Search for the cell housing the specified text and yield its (x, y) center coordinate. 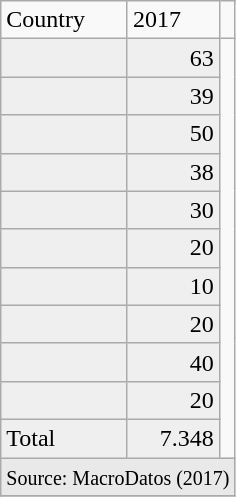
40 (173, 362)
Country (64, 20)
38 (173, 172)
30 (173, 210)
63 (173, 58)
7.348 (173, 438)
39 (173, 96)
Source: MacroDatos (2017) (118, 477)
10 (173, 286)
Total (64, 438)
2017 (173, 20)
50 (173, 134)
